Scan for the cell matching the given text and deliver its [X, Y] coordinate at center. 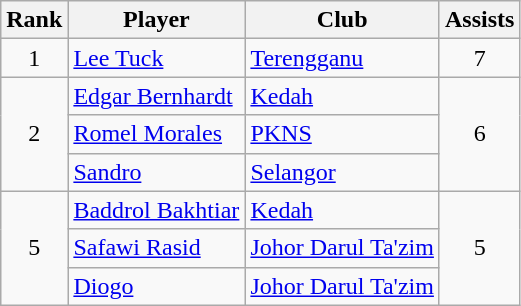
PKNS [342, 134]
Lee Tuck [156, 58]
Selangor [342, 172]
Terengganu [342, 58]
Safawi Rasid [156, 248]
Edgar Bernhardt [156, 96]
7 [479, 58]
Diogo [156, 286]
Assists [479, 20]
Player [156, 20]
1 [34, 58]
Sandro [156, 172]
Rank [34, 20]
2 [34, 134]
Club [342, 20]
Baddrol Bakhtiar [156, 210]
6 [479, 134]
Romel Morales [156, 134]
